Detect which cell encompasses the target text, then output its (x, y) center coordinate. 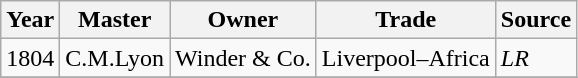
Winder & Co. (244, 58)
Source (536, 20)
Trade (406, 20)
Master (115, 20)
Owner (244, 20)
LR (536, 58)
Liverpool–Africa (406, 58)
1804 (30, 58)
Year (30, 20)
C.M.Lyon (115, 58)
